Pinpoint the cell where the given text exists, returning its [x, y] midpoint coordinate. 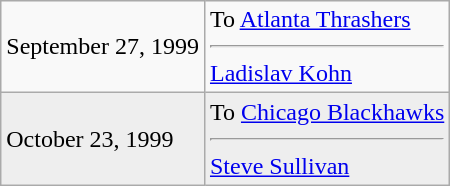
September 27, 1999 [103, 47]
To Atlanta ThrashersLadislav Kohn [326, 47]
To Chicago BlackhawksSteve Sullivan [326, 139]
October 23, 1999 [103, 139]
